Identify which cell holds the provided text, then report its [x, y] central coordinate. 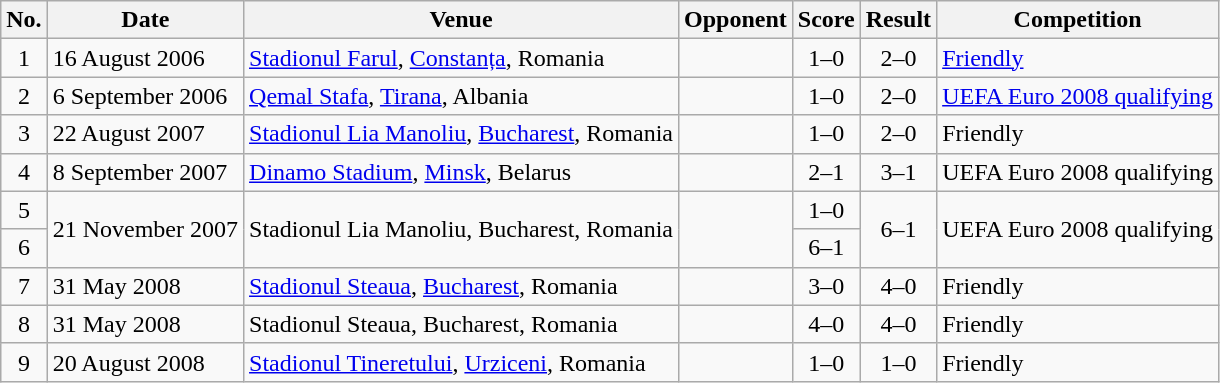
3 [24, 134]
4 [24, 172]
Competition [1078, 20]
Dinamo Stadium, Minsk, Belarus [462, 172]
6 [24, 248]
22 August 2007 [145, 134]
Date [145, 20]
Stadionul Tineretului, Urziceni, Romania [462, 362]
20 August 2008 [145, 362]
Opponent [736, 20]
8 September 2007 [145, 172]
3–1 [898, 172]
8 [24, 324]
No. [24, 20]
Qemal Stafa, Tirana, Albania [462, 96]
16 August 2006 [145, 58]
Stadionul Farul, Constanța, Romania [462, 58]
1 [24, 58]
5 [24, 210]
6 September 2006 [145, 96]
2–1 [826, 172]
Score [826, 20]
Result [898, 20]
9 [24, 362]
3–0 [826, 286]
21 November 2007 [145, 229]
Venue [462, 20]
2 [24, 96]
7 [24, 286]
